Locate the cell with the specified text and output its [x, y] center coordinate. 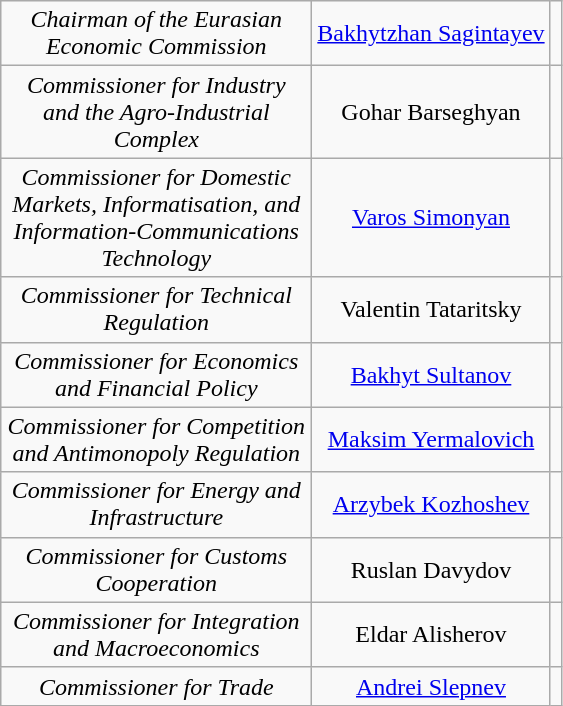
Commissioner for Integration and Macroeconomics [156, 634]
Maksim Yermalovich [431, 440]
Commissioner for Industry and the Agro-Industrial Complex [156, 112]
Eldar Alisherov [431, 634]
Valentin Tataritsky [431, 310]
Chairman of the Eurasian Economic Commission [156, 34]
Andrei Slepnev [431, 686]
Arzybek Kozhoshev [431, 504]
Varos Simonyan [431, 218]
Bakhyt Sultanov [431, 374]
Commissioner for Economics and Financial Policy [156, 374]
Commissioner for Customs Cooperation [156, 570]
Ruslan Davydov [431, 570]
Gohar Barseghyan [431, 112]
Commissioner for Competition and Antimonopoly Regulation [156, 440]
Bakhytzhan Sagintayev [431, 34]
Commissioner for Energy and Infrastructure [156, 504]
Commissioner for Technical Regulation [156, 310]
Commissioner for Trade [156, 686]
Commissioner for Domestic Markets, Informatisation, and Information-Communications Technology [156, 218]
